From the cell containing the given text, extract its center point as [X, Y] coordinate. 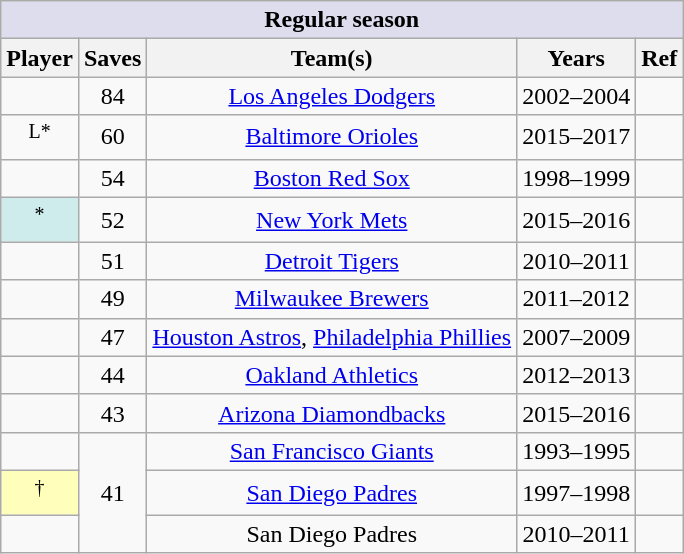
1993–1995 [576, 451]
Saves [112, 58]
Years [576, 58]
Houston Astros, Philadelphia Phillies [332, 337]
Ref [660, 58]
* [40, 220]
Player [40, 58]
1997–1998 [576, 492]
Oakland Athletics [332, 375]
2012–2013 [576, 375]
84 [112, 96]
Baltimore Orioles [332, 138]
Team(s) [332, 58]
51 [112, 261]
2011–2012 [576, 299]
43 [112, 413]
Arizona Diamondbacks [332, 413]
44 [112, 375]
Milwaukee Brewers [332, 299]
41 [112, 492]
2007–2009 [576, 337]
2002–2004 [576, 96]
47 [112, 337]
Los Angeles Dodgers [332, 96]
San Francisco Giants [332, 451]
† [40, 492]
Regular season [342, 20]
New York Mets [332, 220]
60 [112, 138]
2015–2017 [576, 138]
52 [112, 220]
1998–1999 [576, 178]
54 [112, 178]
L* [40, 138]
Detroit Tigers [332, 261]
49 [112, 299]
Boston Red Sox [332, 178]
